Locate the cell with the specified text and output its (x, y) center coordinate. 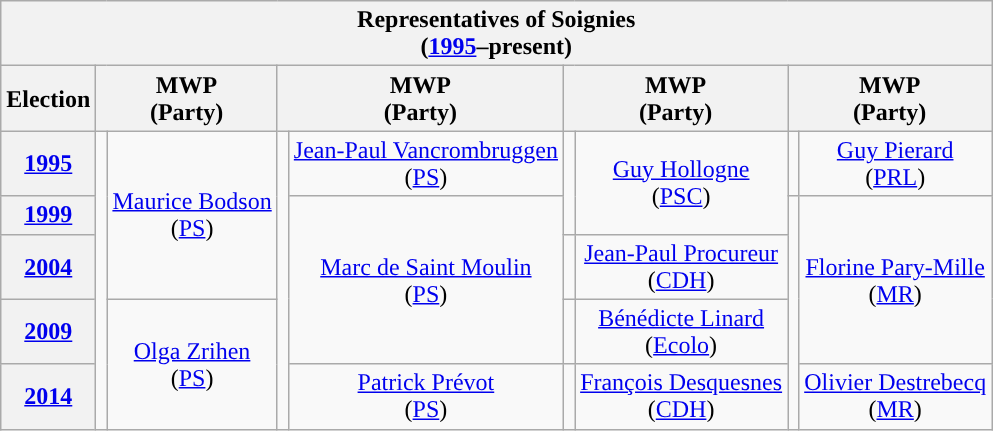
Guy Pierard(PRL) (896, 164)
Olga Zrihen(PS) (192, 364)
2014 (48, 396)
1995 (48, 164)
1999 (48, 215)
2009 (48, 332)
Guy Hollogne(PSC) (682, 182)
Marc de Saint Moulin(PS) (426, 280)
2004 (48, 266)
Representatives of Soignies(1995–present) (496, 34)
Maurice Bodson(PS) (192, 215)
François Desquesnes(CDH) (682, 396)
Jean-Paul Procureur(CDH) (682, 266)
Patrick Prévot(PS) (426, 396)
Bénédicte Linard(Ecolo) (682, 332)
Olivier Destrebecq(MR) (896, 396)
Election (48, 98)
Jean-Paul Vancrombruggen(PS) (426, 164)
Florine Pary-Mille(MR) (896, 280)
